Detect which cell encompasses the target text, then output its (x, y) center coordinate. 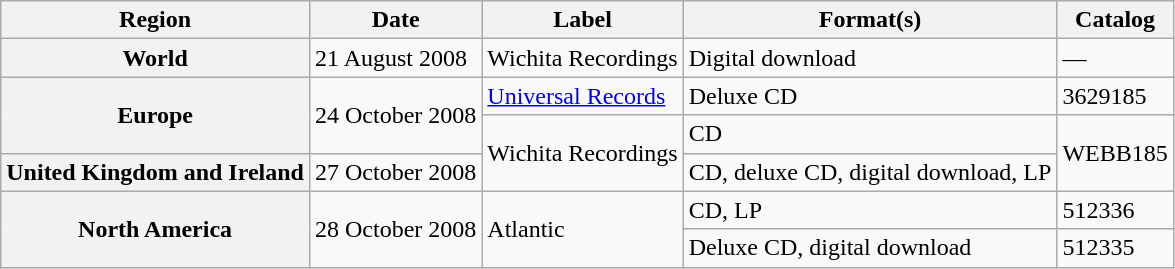
Label (582, 20)
Atlantic (582, 229)
27 October 2008 (395, 172)
World (156, 58)
CD (870, 134)
CD, deluxe CD, digital download, LP (870, 172)
Universal Records (582, 96)
Deluxe CD (870, 96)
512336 (1115, 210)
Catalog (1115, 20)
24 October 2008 (395, 115)
Digital download (870, 58)
CD, LP (870, 210)
21 August 2008 (395, 58)
WEBB185 (1115, 153)
Deluxe CD, digital download (870, 248)
Europe (156, 115)
North America (156, 229)
3629185 (1115, 96)
Date (395, 20)
— (1115, 58)
512335 (1115, 248)
Region (156, 20)
Format(s) (870, 20)
28 October 2008 (395, 229)
United Kingdom and Ireland (156, 172)
